Determine the (X, Y) coordinate at the center of the cell enclosing the given text.  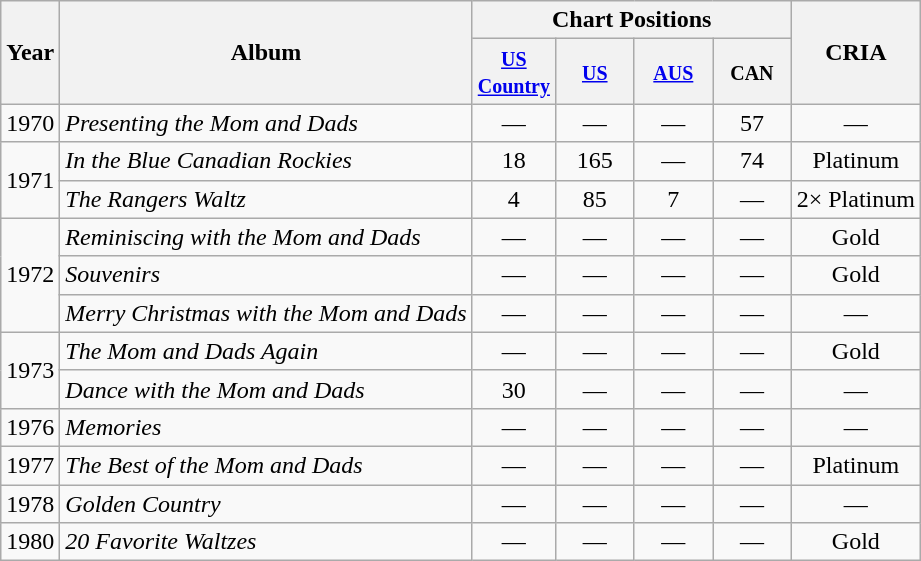
Golden Country (266, 503)
2× Platinum (856, 199)
1980 (30, 542)
Presenting the Mom and Dads (266, 123)
20 Favorite Waltzes (266, 542)
US (594, 72)
The Mom and Dads Again (266, 351)
85 (594, 199)
165 (594, 161)
CRIA (856, 52)
Year (30, 52)
US Country (514, 72)
74 (752, 161)
1976 (30, 427)
Album (266, 52)
1971 (30, 180)
Merry Christmas with the Mom and Dads (266, 313)
1977 (30, 465)
Reminiscing with the Mom and Dads (266, 237)
7 (674, 199)
1970 (30, 123)
Chart Positions (632, 20)
Memories (266, 427)
In the Blue Canadian Rockies (266, 161)
4 (514, 199)
CAN (752, 72)
1973 (30, 370)
1972 (30, 275)
Dance with the Mom and Dads (266, 389)
Souvenirs (266, 275)
18 (514, 161)
AUS (674, 72)
The Rangers Waltz (266, 199)
30 (514, 389)
57 (752, 123)
The Best of the Mom and Dads (266, 465)
1978 (30, 503)
